Provide the [X, Y] coordinate of the cell's center where the given text is located.  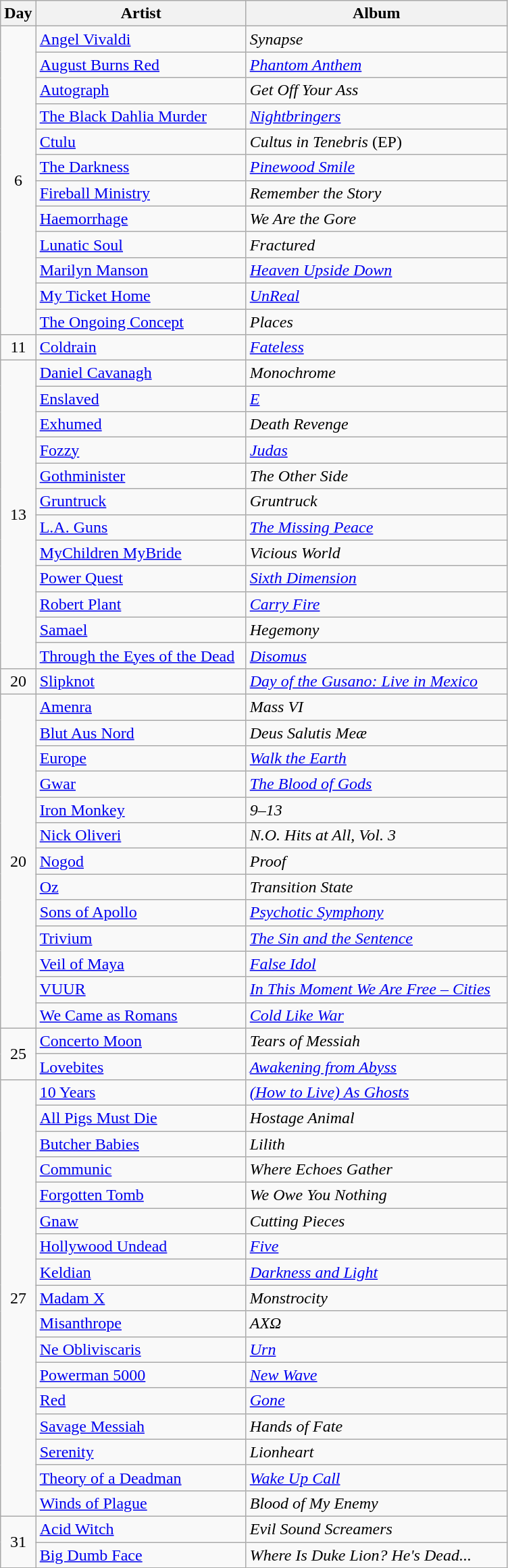
Cultus in Tenebris (EP) [376, 142]
Evil Sound Screamers [376, 1529]
Daniel Cavanagh [141, 373]
Phantom Anthem [376, 65]
Red [141, 1401]
Get Off Your Ass [376, 90]
Butcher Babies [141, 1144]
The Blood of Gods [376, 784]
Oz [141, 887]
My Ticket Home [141, 296]
Urn [376, 1349]
Winds of Plague [141, 1503]
(How to Live) As Ghosts [376, 1092]
Robert Plant [141, 604]
Blood of My Enemy [376, 1503]
Lionheart [376, 1452]
Gone [376, 1401]
Serenity [141, 1452]
Hostage Animal [376, 1118]
New Wave [376, 1375]
Death Revenge [376, 425]
Autograph [141, 90]
Fractured [376, 244]
We Are the Gore [376, 219]
The Sin and the Sentence [376, 938]
Where Is Duke Lion? He's Dead... [376, 1555]
UnReal [376, 296]
The Other Side [376, 476]
Powerman 5000 [141, 1375]
Concerto Moon [141, 1041]
13 [18, 514]
Wake Up Call [376, 1478]
Monstrocity [376, 1298]
Monochrome [376, 373]
Heaven Upside Down [376, 270]
Deus Salutis Meæ [376, 732]
Gwar [141, 784]
Album [376, 13]
Transition State [376, 887]
Cutting Pieces [376, 1221]
Sons of Apollo [141, 913]
Ctulu [141, 142]
Iron Monkey [141, 810]
Pinewood Smile [376, 167]
N.O. Hits at All, Vol. 3 [376, 836]
Walk the Earth [376, 759]
Communic [141, 1170]
Theory of a Deadman [141, 1478]
MyChildren MyBride [141, 553]
Lovebites [141, 1066]
Power Quest [141, 578]
L.A. Guns [141, 527]
Remember the Story [376, 193]
Carry Fire [376, 604]
Angel Vivaldi [141, 39]
All Pigs Must Die [141, 1118]
Five [376, 1247]
Psychotic Symphony [376, 913]
Nogod [141, 861]
Misanthrope [141, 1324]
We Owe You Nothing [376, 1195]
The Missing Peace [376, 527]
Hegemony [376, 630]
Marilyn Manson [141, 270]
ΑXΩ [376, 1324]
Fateless [376, 348]
Day [18, 13]
The Black Dahlia Murder [141, 116]
Lilith [376, 1144]
Disomus [376, 655]
E [376, 399]
Where Echoes Gather [376, 1170]
Proof [376, 861]
Cold Like War [376, 1015]
Big Dumb Face [141, 1555]
Nick Oliveri [141, 836]
Trivium [141, 938]
6 [18, 181]
11 [18, 348]
Savage Messiah [141, 1426]
Acid Witch [141, 1529]
Artist [141, 13]
Coldrain [141, 348]
Veil of Maya [141, 964]
We Came as Romans [141, 1015]
Haemorrhage [141, 219]
Keldian [141, 1272]
Awakening from Abyss [376, 1066]
Tears of Messiah [376, 1041]
Amenra [141, 707]
Gnaw [141, 1221]
Sixth Dimension [376, 578]
Madam X [141, 1298]
Places [376, 322]
Fireball Ministry [141, 193]
31 [18, 1542]
Mass VI [376, 707]
Exhumed [141, 425]
Synapse [376, 39]
27 [18, 1297]
Day of the Gusano: Live in Mexico [376, 681]
Blut Aus Nord [141, 732]
Nightbringers [376, 116]
Europe [141, 759]
Hands of Fate [376, 1426]
10 Years [141, 1092]
In This Moment We Are Free – Cities [376, 990]
The Ongoing Concept [141, 322]
Enslaved [141, 399]
The Darkness [141, 167]
Fozzy [141, 450]
Vicious World [376, 553]
Darkness and Light [376, 1272]
False Idol [376, 964]
Lunatic Soul [141, 244]
Hollywood Undead [141, 1247]
August Burns Red [141, 65]
Forgotten Tomb [141, 1195]
Ne Obliviscaris [141, 1349]
Slipknot [141, 681]
Samael [141, 630]
Gothminister [141, 476]
VUUR [141, 990]
Judas [376, 450]
25 [18, 1054]
9–13 [376, 810]
Through the Eyes of the Dead [141, 655]
